Scan for the cell matching the given text and deliver its [x, y] coordinate at center. 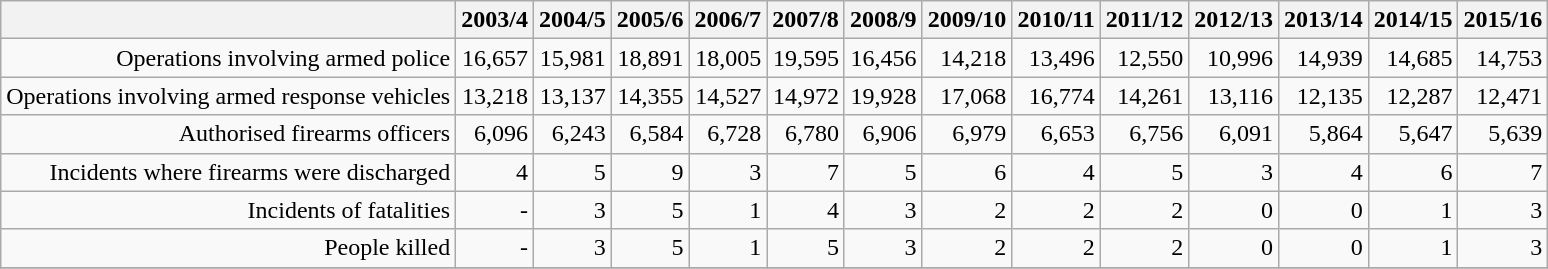
14,939 [1323, 58]
Operations involving armed response vehicles [228, 96]
6,091 [1234, 134]
2006/7 [728, 20]
2010/11 [1056, 20]
2013/14 [1323, 20]
14,527 [728, 96]
12,471 [1503, 96]
12,550 [1144, 58]
Operations involving armed police [228, 58]
2007/8 [806, 20]
6,243 [572, 134]
People killed [228, 248]
6,096 [495, 134]
Authorised firearms officers [228, 134]
15,981 [572, 58]
5,647 [1413, 134]
18,891 [650, 58]
6,584 [650, 134]
6,906 [883, 134]
2009/10 [967, 20]
14,753 [1503, 58]
6,728 [728, 134]
12,135 [1323, 96]
13,496 [1056, 58]
19,595 [806, 58]
2012/13 [1234, 20]
2015/16 [1503, 20]
6,979 [967, 134]
Incidents where firearms were discharged [228, 172]
10,996 [1234, 58]
2003/4 [495, 20]
14,355 [650, 96]
14,972 [806, 96]
6,780 [806, 134]
19,928 [883, 96]
Incidents of fatalities [228, 210]
9 [650, 172]
5,639 [1503, 134]
2005/6 [650, 20]
14,218 [967, 58]
2004/5 [572, 20]
13,137 [572, 96]
12,287 [1413, 96]
13,218 [495, 96]
13,116 [1234, 96]
18,005 [728, 58]
5,864 [1323, 134]
16,774 [1056, 96]
17,068 [967, 96]
6,756 [1144, 134]
6,653 [1056, 134]
16,657 [495, 58]
2008/9 [883, 20]
14,261 [1144, 96]
2011/12 [1144, 20]
16,456 [883, 58]
14,685 [1413, 58]
2014/15 [1413, 20]
